Return the (x, y) coordinate for the center point of the cell that contains the specified text.  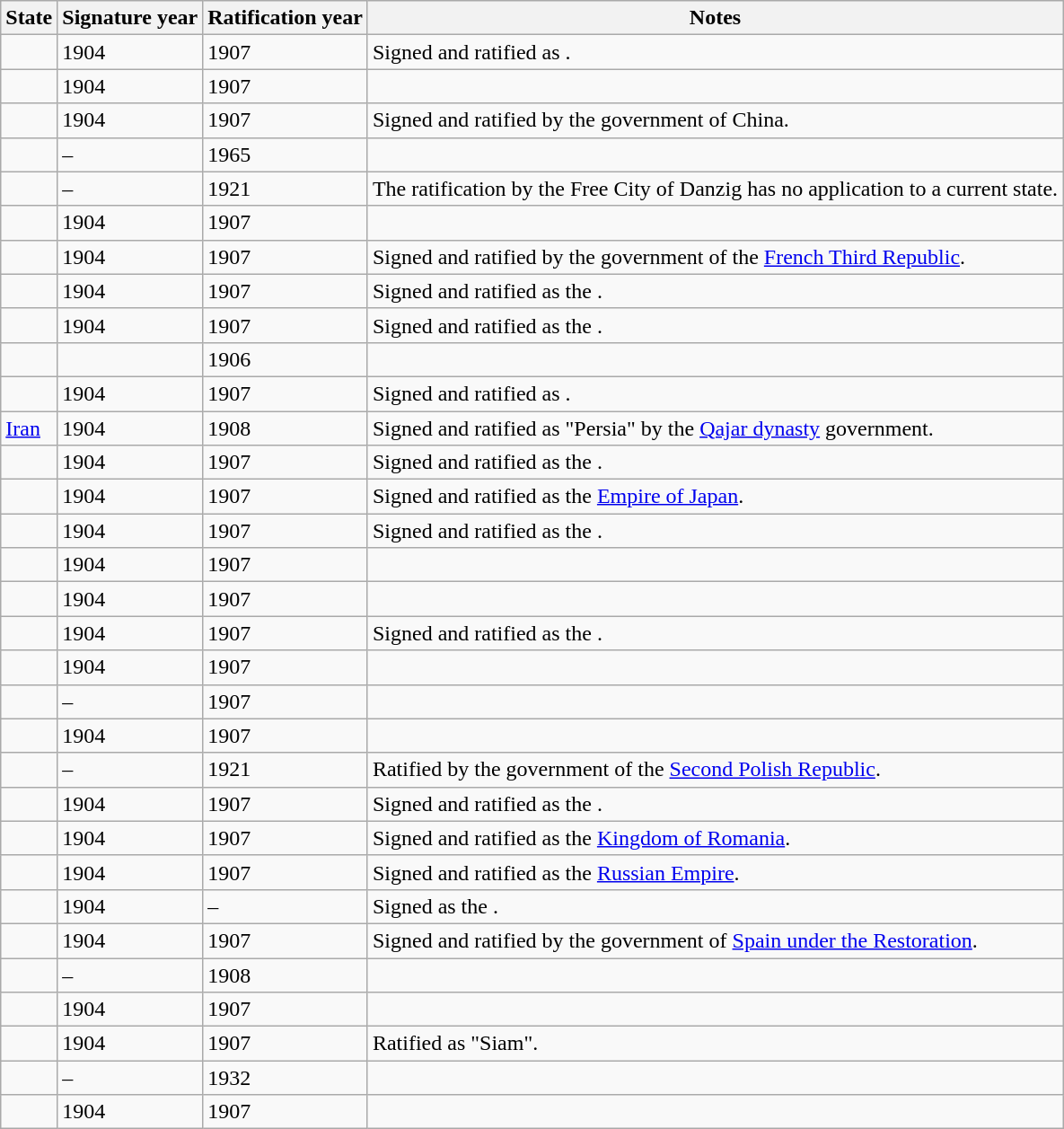
1932 (286, 1078)
Signed and ratified as "Persia" by the Qajar dynasty government. (715, 428)
1906 (286, 359)
Signed and ratified as the Empire of Japan. (715, 497)
Signed and ratified by the government of Spain under the Restoration. (715, 940)
Ratified by the government of the Second Polish Republic. (715, 770)
1965 (286, 154)
Signed and ratified as the Kingdom of Romania. (715, 838)
The ratification by the Free City of Danzig has no application to a current state. (715, 189)
State (29, 18)
Signature year (130, 18)
Signed and ratified by the government of the French Third Republic. (715, 257)
Signed and ratified as the Russian Empire. (715, 872)
Notes (715, 18)
Ratified as "Siam". (715, 1044)
Ratification year (286, 18)
Signed and ratified by the government of China. (715, 120)
Iran (29, 428)
Signed as the . (715, 906)
